Search for the cell housing the specified text and yield its [X, Y] center coordinate. 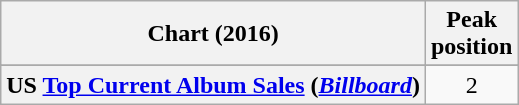
Chart (2016) [214, 34]
2 [471, 85]
US Top Current Album Sales (Billboard) [214, 85]
Peakposition [471, 34]
